Return the (x, y) coordinate for the center point of the cell that contains the specified text.  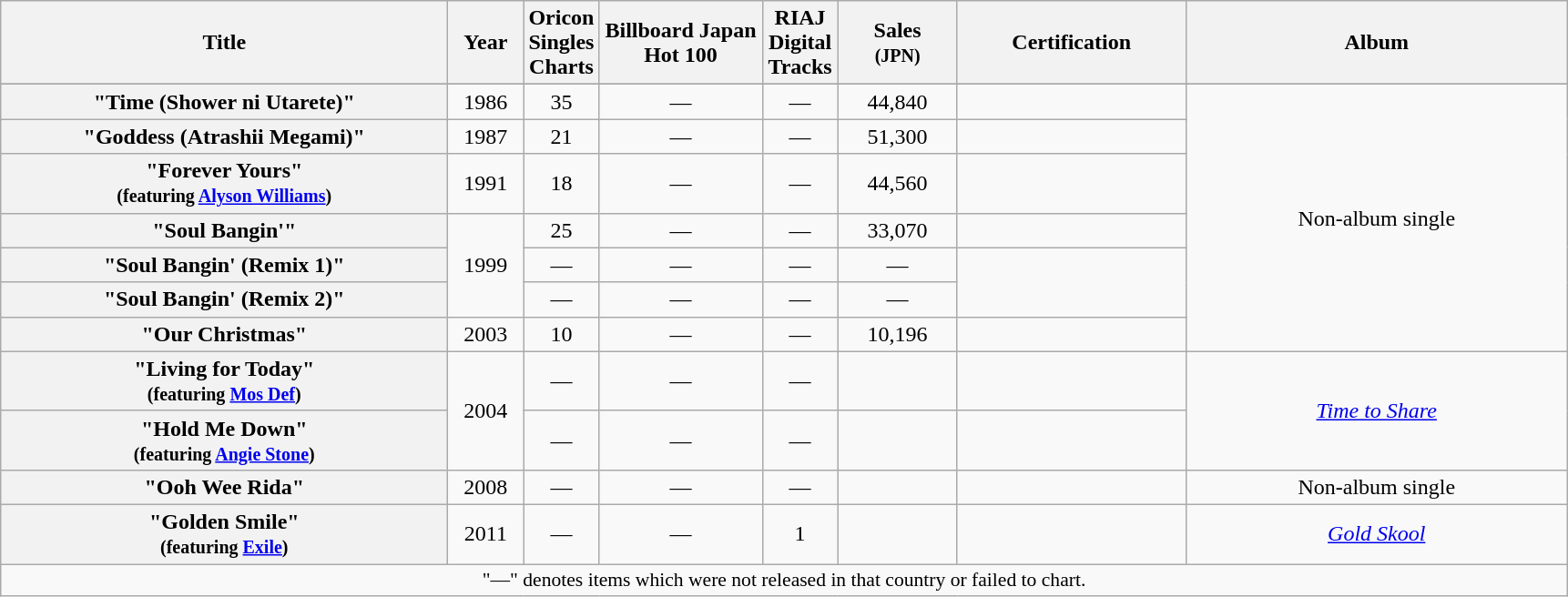
Title (224, 43)
Sales (JPN) (898, 43)
Gold Skool (1377, 533)
Billboard Japan Hot 100 (681, 43)
33,070 (898, 230)
10,196 (898, 334)
"Living for Today" (featuring Mos Def) (224, 380)
"Hold Me Down" (featuring Angie Stone) (224, 440)
"Soul Bangin' (Remix 1)" (224, 265)
Oricon Singles Charts (561, 43)
10 (561, 334)
Time to Share (1377, 410)
51,300 (898, 137)
"Goddess (Atrashii Megami)" (224, 137)
1987 (486, 137)
44,840 (898, 102)
Certification (1071, 43)
2003 (486, 334)
35 (561, 102)
"Time (Shower ni Utarete)" (224, 102)
"Soul Bangin' (Remix 2)" (224, 299)
"Forever Yours" (featuring Alyson Williams) (224, 184)
1991 (486, 184)
RIAJ Digital Tracks (799, 43)
2011 (486, 533)
21 (561, 137)
1986 (486, 102)
18 (561, 184)
"—" denotes items which were not released in that country or failed to chart. (785, 581)
"Soul Bangin'" (224, 230)
Year (486, 43)
Album (1377, 43)
"Golden Smile"(featuring Exile) (224, 533)
1999 (486, 265)
"Ooh Wee Rida" (224, 487)
2004 (486, 410)
2008 (486, 487)
"Our Christmas" (224, 334)
25 (561, 230)
1 (799, 533)
44,560 (898, 184)
